Extract the (X, Y) coordinate from the center of the cell holding the provided text.  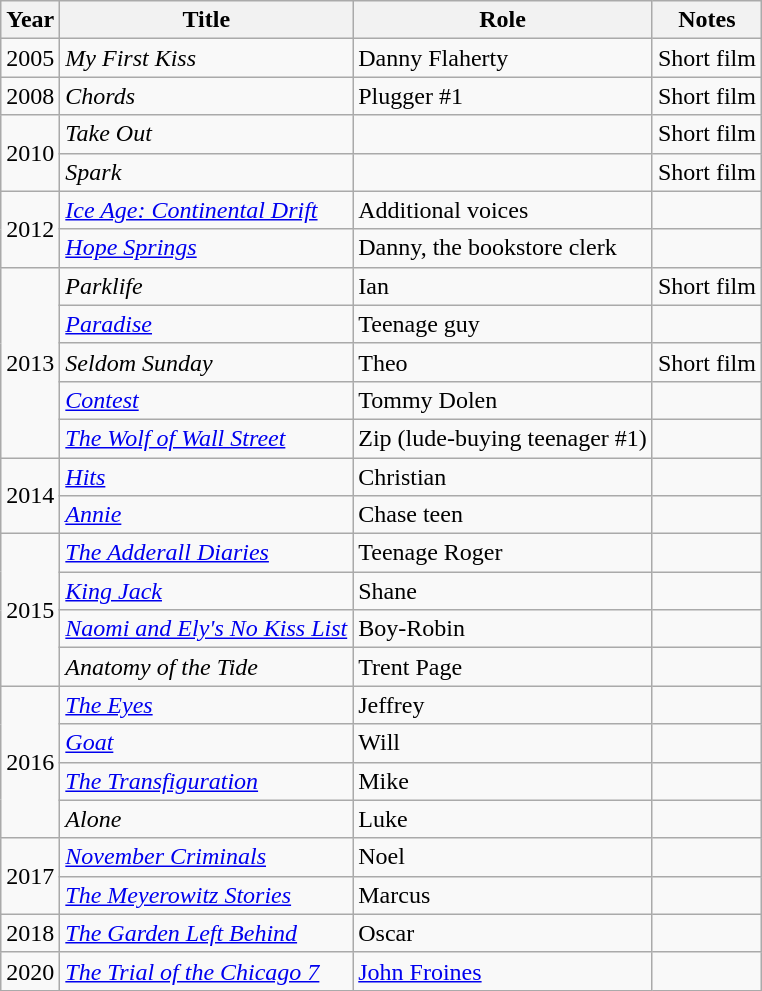
My First Kiss (206, 58)
Additional voices (503, 210)
Chase teen (503, 515)
Christian (503, 477)
2012 (30, 229)
Alone (206, 819)
2016 (30, 762)
Anatomy of the Tide (206, 667)
Role (503, 20)
November Criminals (206, 857)
2017 (30, 876)
Title (206, 20)
Teenage guy (503, 324)
The Garden Left Behind (206, 933)
Goat (206, 743)
Mike (503, 781)
Tommy Dolen (503, 400)
Annie (206, 515)
Zip (lude-buying teenager #1) (503, 438)
The Transfiguration (206, 781)
2018 (30, 933)
Boy-Robin (503, 629)
Paradise (206, 324)
Naomi and Ely's No Kiss List (206, 629)
2013 (30, 362)
Year (30, 20)
The Eyes (206, 705)
Seldom Sunday (206, 362)
2015 (30, 610)
2020 (30, 971)
Theo (503, 362)
Plugger #1 (503, 96)
John Froines (503, 971)
Jeffrey (503, 705)
Take Out (206, 134)
Will (503, 743)
The Trial of the Chicago 7 (206, 971)
Chords (206, 96)
Spark (206, 172)
Hits (206, 477)
2008 (30, 96)
Marcus (503, 895)
Hope Springs (206, 248)
Shane (503, 591)
Teenage Roger (503, 553)
Notes (706, 20)
Parklife (206, 286)
Ian (503, 286)
2005 (30, 58)
Contest (206, 400)
Luke (503, 819)
2014 (30, 496)
King Jack (206, 591)
2010 (30, 153)
Danny Flaherty (503, 58)
The Meyerowitz Stories (206, 895)
Oscar (503, 933)
Noel (503, 857)
Trent Page (503, 667)
The Wolf of Wall Street (206, 438)
The Adderall Diaries (206, 553)
Ice Age: Continental Drift (206, 210)
Danny, the bookstore clerk (503, 248)
